Find where the given text appears and provide that cell's center as [x, y] coordinate. 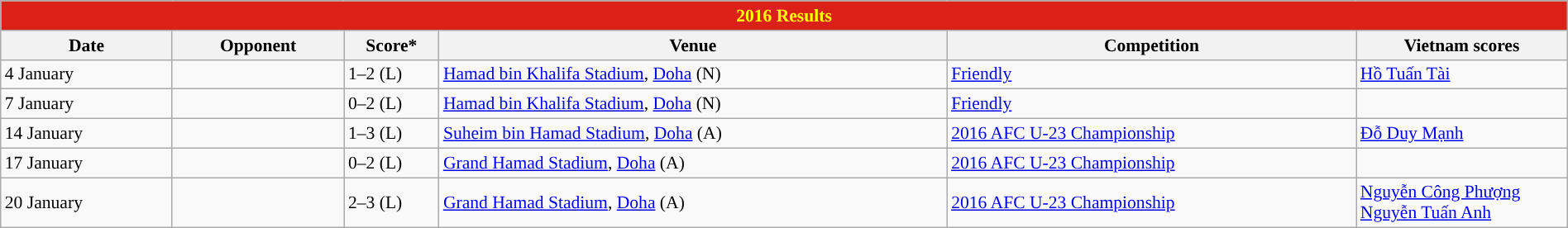
Nguyễn Công Phượng Nguyễn Tuấn Anh [1462, 203]
7 January [87, 104]
Venue [693, 45]
17 January [87, 163]
Competition [1151, 45]
4 January [87, 74]
2016 Results [784, 16]
Đỗ Duy Mạnh [1462, 134]
Opponent [258, 45]
Suheim bin Hamad Stadium, Doha (A) [693, 134]
Vietnam scores [1462, 45]
14 January [87, 134]
Score* [392, 45]
Hồ Tuấn Tài [1462, 74]
20 January [87, 203]
1–3 (L) [392, 134]
1–2 (L) [392, 74]
Date [87, 45]
2–3 (L) [392, 203]
